Search for the cell housing the specified text and yield its (x, y) center coordinate. 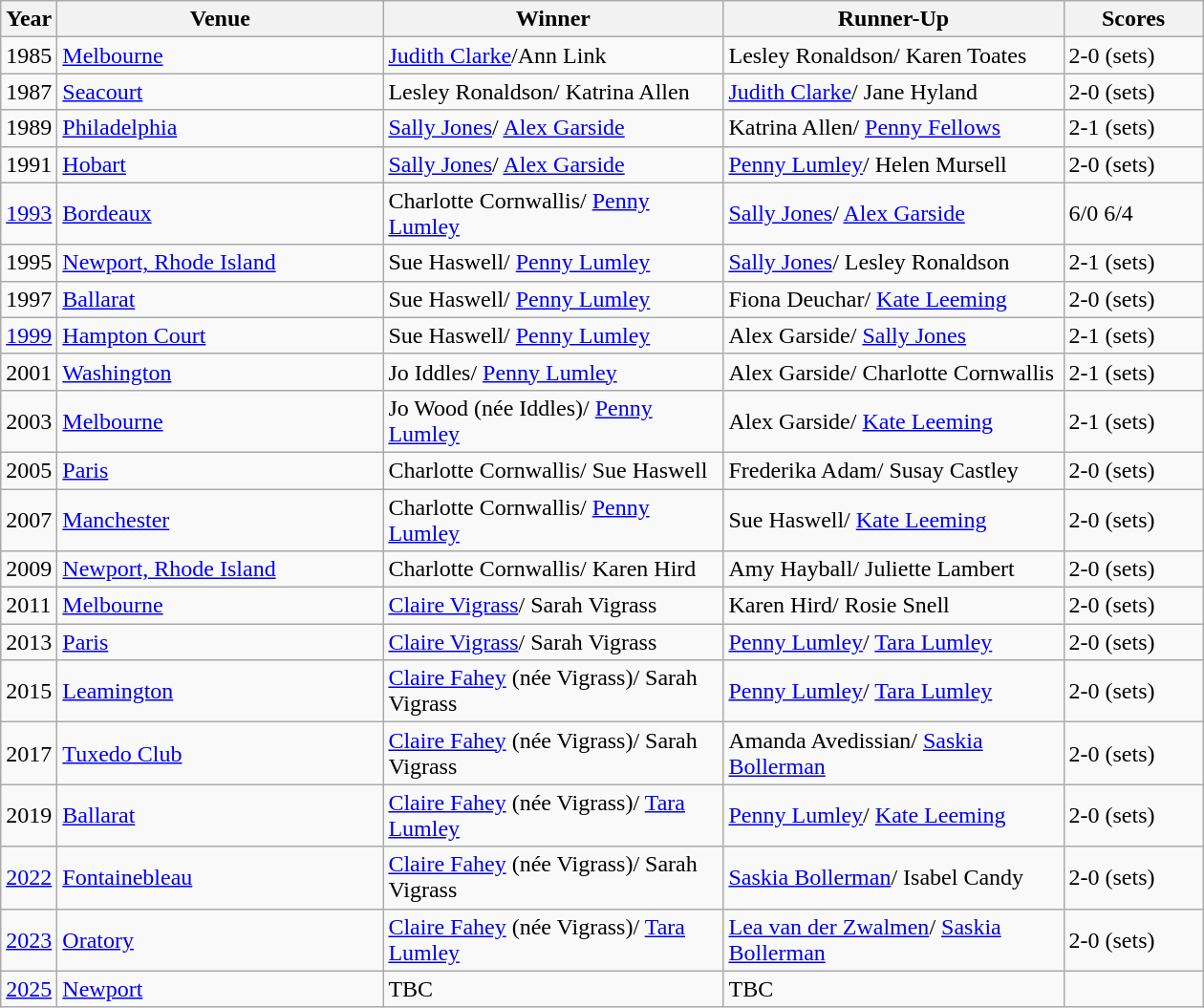
Amanda Avedissian/ Saskia Bollerman (893, 753)
Newport (220, 989)
Washington (220, 372)
Philadelphia (220, 128)
Jo Wood (née Iddles)/ Penny Lumley (553, 420)
2011 (29, 606)
Oratory (220, 940)
Seacourt (220, 92)
1991 (29, 164)
1987 (29, 92)
Fiona Deuchar/ Kate Leeming (893, 299)
Hobart (220, 164)
Scores (1133, 19)
Alex Garside/ Kate Leeming (893, 420)
Sue Haswell/ Kate Leeming (893, 520)
2003 (29, 420)
Bordeaux (220, 214)
2005 (29, 470)
Venue (220, 19)
Penny Lumley/ Kate Leeming (893, 816)
2017 (29, 753)
Alex Garside/ Charlotte Cornwallis (893, 372)
Lea van der Zwalmen/ Saskia Bollerman (893, 940)
Charlotte Cornwallis/ Karen Hird (553, 569)
Alex Garside/ Sally Jones (893, 335)
1985 (29, 55)
Saskia Bollerman/ Isabel Candy (893, 877)
1999 (29, 335)
Runner-Up (893, 19)
Manchester (220, 520)
Katrina Allen/ Penny Fellows (893, 128)
2015 (29, 692)
Amy Hayball/ Juliette Lambert (893, 569)
Karen Hird/ Rosie Snell (893, 606)
6/0 6/4 (1133, 214)
1997 (29, 299)
Year (29, 19)
Lesley Ronaldson/ Karen Toates (893, 55)
Jo Iddles/ Penny Lumley (553, 372)
Leamington (220, 692)
2025 (29, 989)
1995 (29, 263)
Fontainebleau (220, 877)
Charlotte Cornwallis/ Sue Haswell (553, 470)
Hampton Court (220, 335)
Penny Lumley/ Helen Mursell (893, 164)
Sally Jones/ Lesley Ronaldson (893, 263)
1989 (29, 128)
2019 (29, 816)
2013 (29, 642)
2001 (29, 372)
Winner (553, 19)
Judith Clarke/Ann Link (553, 55)
2009 (29, 569)
2022 (29, 877)
Frederika Adam/ Susay Castley (893, 470)
Tuxedo Club (220, 753)
1993 (29, 214)
2023 (29, 940)
Lesley Ronaldson/ Katrina Allen (553, 92)
2007 (29, 520)
Judith Clarke/ Jane Hyland (893, 92)
